Output the (X, Y) coordinate of the center of the cell containing the given text.  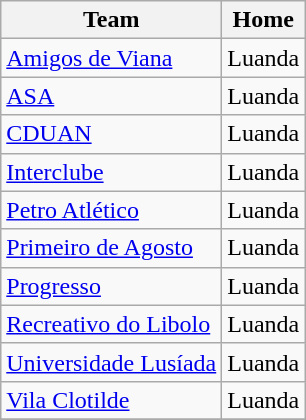
Team (112, 20)
Progresso (112, 286)
Universidade Lusíada (112, 362)
Amigos de Viana (112, 58)
Primeiro de Agosto (112, 248)
Home (264, 20)
ASA (112, 96)
CDUAN (112, 134)
Recreativo do Libolo (112, 324)
Petro Atlético (112, 210)
Interclube (112, 172)
Vila Clotilde (112, 400)
